Capture the cell that displays the provided text and extract its (x, y) central coordinate. 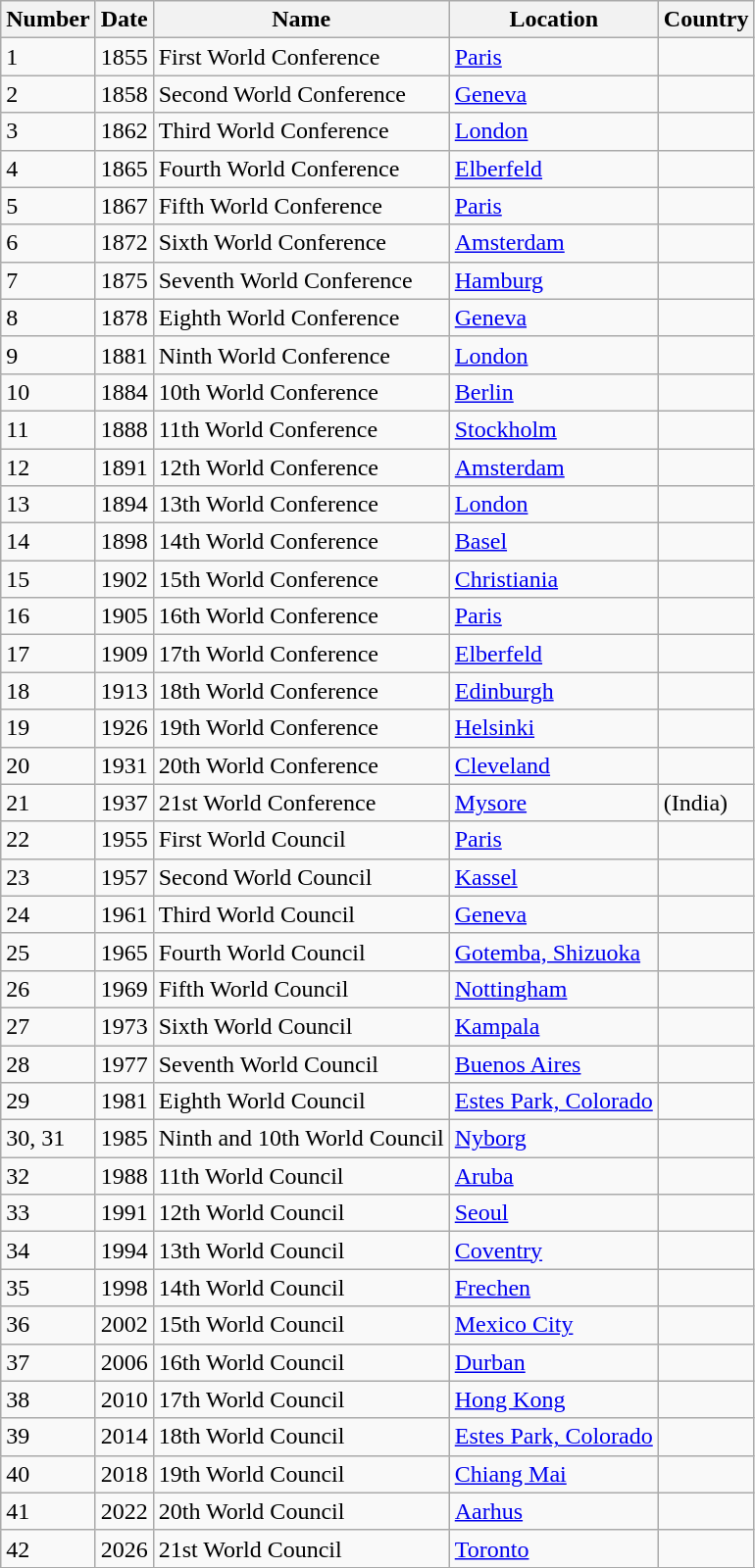
Hong Kong (553, 1399)
Eighth World Council (301, 1102)
36 (48, 1325)
1865 (124, 169)
Berlin (553, 392)
Coventry (553, 1250)
4 (48, 169)
40 (48, 1474)
1858 (124, 94)
14 (48, 542)
Helsinki (553, 728)
13 (48, 505)
26 (48, 989)
1931 (124, 765)
8 (48, 318)
13th World Conference (301, 505)
1875 (124, 280)
1905 (124, 616)
22 (48, 840)
11 (48, 429)
13th World Council (301, 1250)
18th World Conference (301, 691)
Aruba (553, 1176)
Frechen (553, 1288)
23 (48, 877)
Third World Council (301, 914)
19 (48, 728)
1894 (124, 505)
2 (48, 94)
Basel (553, 542)
6 (48, 243)
20th World Conference (301, 765)
42 (48, 1548)
1981 (124, 1102)
1994 (124, 1250)
Edinburgh (553, 691)
16th World Council (301, 1362)
1909 (124, 654)
41 (48, 1511)
Aarhus (553, 1511)
Date (124, 20)
Number (48, 20)
16 (48, 616)
3 (48, 131)
2006 (124, 1362)
Seventh World Council (301, 1063)
12th World Council (301, 1213)
Seventh World Conference (301, 280)
Nottingham (553, 989)
15th World Conference (301, 579)
7 (48, 280)
32 (48, 1176)
19th World Council (301, 1474)
1891 (124, 467)
21st World Council (301, 1548)
15th World Council (301, 1325)
Fourth World Conference (301, 169)
14th World Conference (301, 542)
Fourth World Council (301, 952)
1973 (124, 1026)
17th World Council (301, 1399)
2018 (124, 1474)
Sixth World Conference (301, 243)
38 (48, 1399)
2010 (124, 1399)
19th World Conference (301, 728)
29 (48, 1102)
11th World Conference (301, 429)
Kassel (553, 877)
28 (48, 1063)
17 (48, 654)
1888 (124, 429)
1991 (124, 1213)
21 (48, 803)
1884 (124, 392)
1988 (124, 1176)
20th World Council (301, 1511)
1913 (124, 691)
2026 (124, 1548)
18 (48, 691)
17th World Conference (301, 654)
10 (48, 392)
Sixth World Council (301, 1026)
11th World Council (301, 1176)
1965 (124, 952)
Buenos Aires (553, 1063)
1878 (124, 318)
Nyborg (553, 1139)
First World Conference (301, 57)
1862 (124, 131)
10th World Conference (301, 392)
1961 (124, 914)
1998 (124, 1288)
Hamburg (553, 280)
1977 (124, 1063)
18th World Council (301, 1437)
1926 (124, 728)
1985 (124, 1139)
Fifth World Council (301, 989)
Durban (553, 1362)
33 (48, 1213)
30, 31 (48, 1139)
Mysore (553, 803)
27 (48, 1026)
1902 (124, 579)
35 (48, 1288)
12th World Conference (301, 467)
Second World Council (301, 877)
Seoul (553, 1213)
25 (48, 952)
15 (48, 579)
1969 (124, 989)
Stockholm (553, 429)
1881 (124, 355)
1957 (124, 877)
Chiang Mai (553, 1474)
Third World Conference (301, 131)
Eighth World Conference (301, 318)
39 (48, 1437)
(India) (706, 803)
2002 (124, 1325)
20 (48, 765)
Country (706, 20)
5 (48, 206)
Name (301, 20)
2022 (124, 1511)
Fifth World Conference (301, 206)
12 (48, 467)
Toronto (553, 1548)
Gotemba, Shizuoka (553, 952)
1898 (124, 542)
1 (48, 57)
1955 (124, 840)
24 (48, 914)
Kampala (553, 1026)
Ninth and 10th World Council (301, 1139)
1855 (124, 57)
Cleveland (553, 765)
34 (48, 1250)
First World Council (301, 840)
16th World Conference (301, 616)
Mexico City (553, 1325)
Second World Conference (301, 94)
37 (48, 1362)
Location (553, 20)
Christiania (553, 579)
1867 (124, 206)
2014 (124, 1437)
Ninth World Conference (301, 355)
9 (48, 355)
21st World Conference (301, 803)
1872 (124, 243)
14th World Council (301, 1288)
1937 (124, 803)
